For the text-containing cell, return its midpoint in (X, Y) coordinate format. 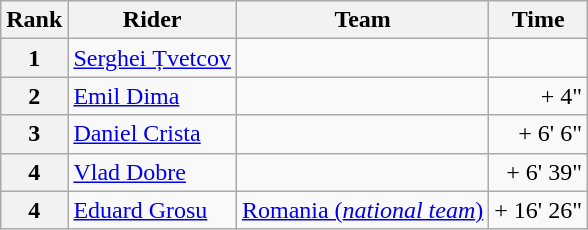
+ 4" (538, 96)
Team (362, 20)
Daniel Crista (152, 134)
Rank (34, 20)
Vlad Dobre (152, 172)
+ 6' 39" (538, 172)
1 (34, 58)
+ 6' 6" (538, 134)
Serghei Țvetcov (152, 58)
Emil Dima (152, 96)
Eduard Grosu (152, 210)
2 (34, 96)
Rider (152, 20)
Romania (national team) (362, 210)
+ 16' 26" (538, 210)
3 (34, 134)
Time (538, 20)
